Pinpoint the cell where the given text exists, returning its (x, y) midpoint coordinate. 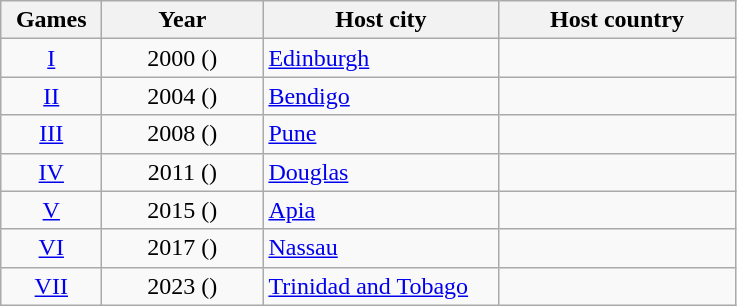
2017 () (182, 248)
VII (52, 286)
Douglas (381, 172)
Host city (381, 20)
2008 () (182, 134)
2004 () (182, 96)
Nassau (381, 248)
Edinburgh (381, 58)
III (52, 134)
Bendigo (381, 96)
Trinidad and Tobago (381, 286)
Apia (381, 210)
IV (52, 172)
Host country (617, 20)
2000 () (182, 58)
Games (52, 20)
II (52, 96)
2023 () (182, 286)
2011 () (182, 172)
Pune (381, 134)
I (52, 58)
2015 () (182, 210)
VI (52, 248)
Year (182, 20)
V (52, 210)
